Locate the cell with the specified text and output its [X, Y] center coordinate. 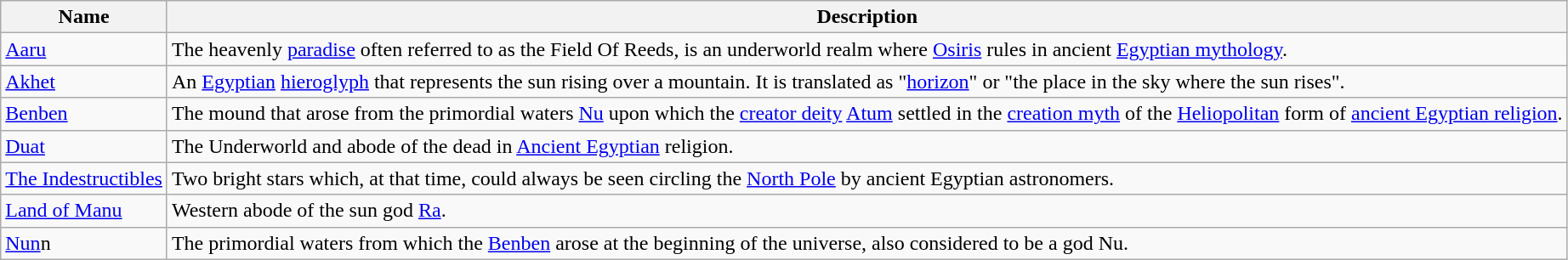
Description [867, 17]
Benben [84, 114]
Aaru [84, 49]
Two bright stars which, at that time, could always be seen circling the North Pole by ancient Egyptian astronomers. [867, 178]
The heavenly paradise often referred to as the Field Of Reeds, is an underworld realm where Osiris rules in ancient Egyptian mythology. [867, 49]
Land of Manu [84, 211]
Western abode of the sun god Ra. [867, 211]
The Underworld and abode of the dead in Ancient Egyptian religion. [867, 146]
An Egyptian hieroglyph that represents the sun rising over a mountain. It is translated as "horizon" or "the place in the sky where the sun rises". [867, 82]
Duat [84, 146]
Nunn [84, 243]
The Indestructibles [84, 178]
Akhet [84, 82]
The primordial waters from which the Benben arose at the beginning of the universe, also considered to be a god Nu. [867, 243]
Name [84, 17]
